Identify which cell holds the provided text, then report its [X, Y] central coordinate. 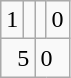
5 [18, 58]
1 [12, 20]
